From the cell containing the given text, extract its center point as (x, y) coordinate. 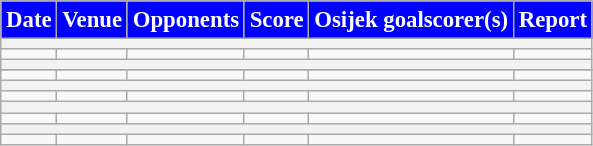
Opponents (186, 20)
Osijek goalscorer(s) (411, 20)
Score (276, 20)
Venue (92, 20)
Report (552, 20)
Date (29, 20)
